Capture the cell that displays the provided text and extract its (X, Y) central coordinate. 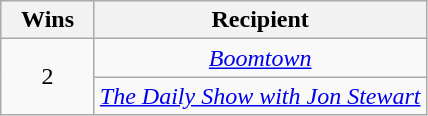
Recipient (260, 20)
2 (48, 77)
Wins (48, 20)
Boomtown (260, 58)
The Daily Show with Jon Stewart (260, 96)
